Identify which cell holds the provided text, then report its [x, y] central coordinate. 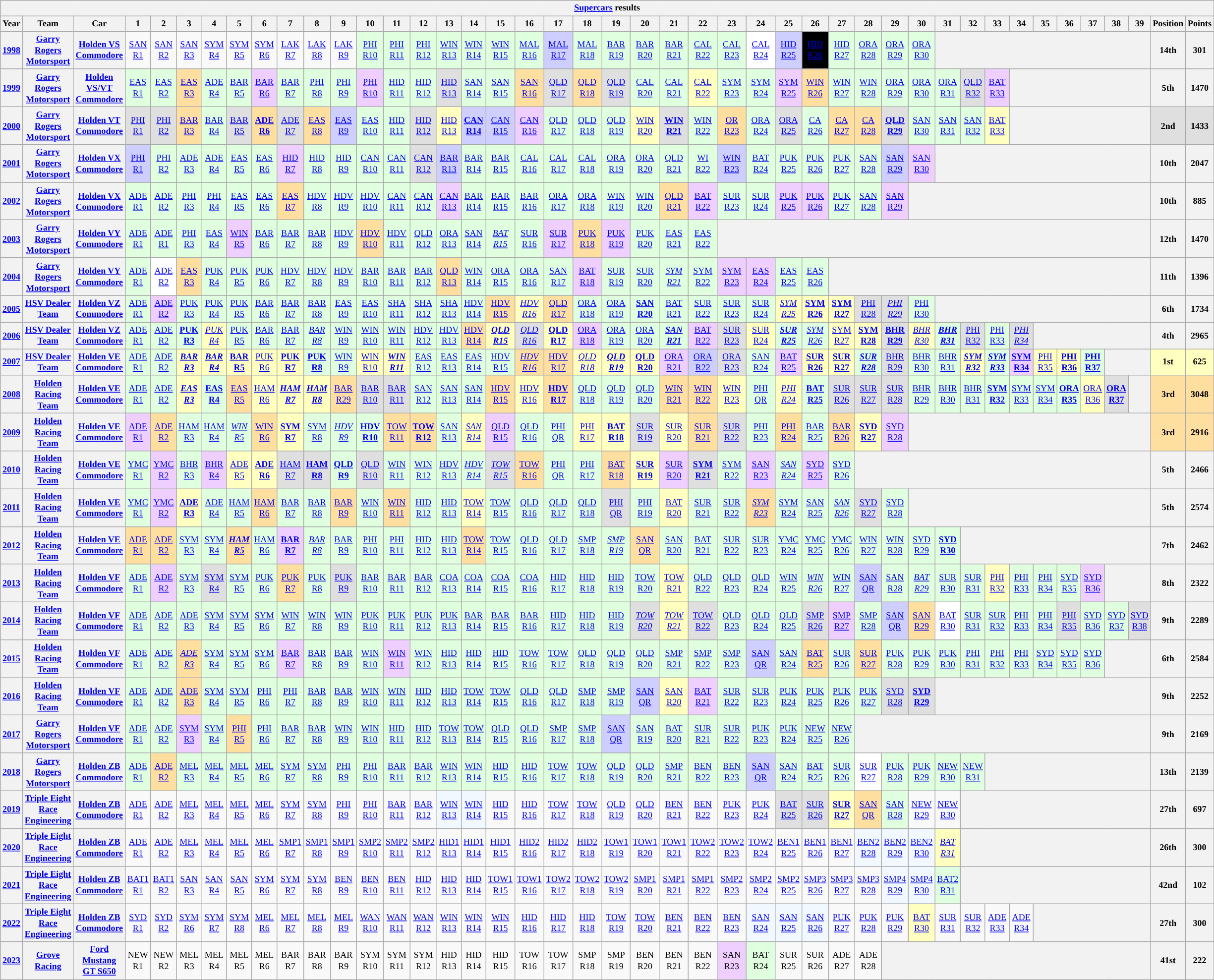
EASR1 [138, 88]
COAR16 [529, 583]
ADER7 [290, 125]
HIDR25 [789, 50]
20 [645, 24]
TOW1R21 [674, 847]
2001 [12, 164]
885 [1200, 201]
EASR24 [760, 277]
2019 [12, 809]
14th [1168, 50]
WINR7 [290, 621]
18 [587, 24]
CAR27 [842, 125]
SMP1R9 [344, 847]
TOWR11 [397, 432]
BHRR4 [214, 470]
1st [1168, 362]
4th [1168, 336]
Points [1200, 24]
SMP2R23 [732, 885]
PHIR4 [214, 201]
28 [868, 24]
BATR29 [922, 583]
HAMR4 [214, 432]
SANR31 [948, 125]
2nd [1168, 125]
PHI R2 [164, 164]
Team [48, 24]
SMPR23 [732, 659]
TOW1R16 [529, 885]
PUKR30 [948, 659]
BEN1R27 [842, 847]
SMP3R27 [842, 885]
HIDR27 [842, 50]
ADER34 [1021, 923]
BEN2R30 [922, 847]
2047 [1200, 164]
SMP4R29 [895, 885]
SMP2R12 [423, 847]
SANR5 [239, 885]
LAKR7 [290, 50]
2017 [12, 734]
PHIR30 [922, 309]
PUKR19 [616, 239]
11th [1168, 277]
35 [1045, 24]
QLDR29 [895, 125]
BENR20 [645, 961]
102 [1200, 885]
EASR21 [674, 239]
PHIR2 [164, 125]
COAR15 [500, 583]
HID2R18 [587, 847]
2002 [12, 201]
BARR13 [449, 164]
MELR9 [344, 923]
Holden VS Commodore [99, 50]
HDVR12 [423, 336]
13th [1168, 772]
PUKR18 [587, 239]
10 [370, 24]
SMP4R30 [922, 885]
Supercars results [607, 8]
7th [1168, 545]
2018 [12, 772]
SYDR37 [1116, 621]
EASR12 [423, 362]
LAKR8 [317, 50]
SMP1R7 [290, 847]
QLDR9 [344, 470]
13 [449, 24]
TOWR13 [449, 734]
HID1R13 [449, 847]
ORAR31 [948, 88]
2574 [1200, 508]
23 [732, 24]
ORAR15 [500, 277]
NEWR29 [922, 809]
30 [922, 24]
Year [12, 24]
ORAR22 [703, 362]
2009 [12, 432]
Grove Racing [48, 961]
TOW2R22 [703, 847]
SYMR10 [370, 961]
SMP2R25 [789, 885]
2022 [12, 923]
BARR21 [674, 50]
2007 [12, 362]
27 [842, 24]
EASR22 [703, 239]
7 [290, 24]
TOW2R19 [616, 885]
HDVR11 [397, 239]
PHIR28 [868, 309]
QLDR10 [370, 470]
PHIR19 [645, 508]
BARR20 [645, 50]
EASR8 [317, 125]
ORAR13 [449, 239]
CALR17 [558, 164]
SMP1R22 [703, 885]
2139 [1200, 772]
CALR20 [645, 88]
YMCR25 [815, 545]
HIDR9 [344, 164]
ORAR21 [674, 362]
MALR17 [558, 50]
EASR7 [290, 201]
EASR13 [449, 362]
NEWR31 [973, 772]
SANR1 [138, 50]
38 [1116, 24]
PUKR12 [423, 621]
8th [1168, 583]
SURR16 [529, 239]
BARR19 [616, 50]
SHAR12 [423, 309]
BAT2R31 [948, 885]
ORAR28 [868, 50]
SYDR34 [1045, 659]
ORAR23 [732, 362]
PHIR8 [317, 88]
CALR21 [674, 88]
32 [973, 24]
BAT1R2 [164, 885]
SMP1R20 [645, 885]
SYMR12 [423, 961]
4 [214, 24]
25 [789, 24]
BARR29 [344, 394]
1396 [1200, 277]
SYDR30 [948, 545]
17 [558, 24]
16 [529, 24]
36 [1069, 24]
BAT1R1 [138, 885]
2169 [1200, 734]
2006 [12, 336]
301 [1200, 50]
CAR26 [815, 125]
SMPR26 [815, 621]
WINR6 [265, 432]
PHIR12 [423, 50]
SYDR25 [815, 470]
BEN1R26 [815, 847]
2004 [12, 277]
WINR8 [317, 621]
ORAR35 [1069, 394]
SANR17 [558, 277]
14 [474, 24]
1 [138, 24]
BENR9 [344, 885]
HID2R16 [529, 847]
WIR22 [703, 164]
MELR8 [317, 923]
MALR16 [529, 50]
12th [1168, 239]
6 [265, 24]
5 [239, 24]
CAN R15 [500, 125]
33 [997, 24]
2010 [12, 470]
SYDR38 [1139, 621]
SMP2R24 [760, 885]
HDVR7 [290, 277]
NEWR25 [815, 734]
WANR10 [370, 923]
1734 [1200, 309]
34 [1021, 24]
SANR4 [214, 885]
39 [1139, 24]
2015 [12, 659]
EASR26 [815, 277]
625 [1200, 362]
2466 [1200, 470]
BATR33 [997, 88]
YMCR24 [789, 545]
SURR17 [558, 239]
ORAR37 [1116, 394]
NEWR26 [842, 734]
NEWR1 [138, 961]
26 [815, 24]
ORR23 [732, 125]
ADER27 [842, 961]
SHAR13 [449, 309]
BHRR3 [189, 470]
2014 [12, 621]
SMPR27 [842, 621]
BENR11 [397, 885]
PHIR31 [973, 659]
WANR12 [423, 923]
EASR14 [474, 362]
SMP1R21 [674, 885]
HAMR3 [189, 432]
SHAR11 [397, 309]
PUKR13 [449, 621]
Position [1168, 24]
EASR2 [164, 88]
3048 [1200, 394]
SANR19 [645, 734]
29 [895, 24]
SANR21 [674, 336]
41st [1168, 961]
2000 [12, 125]
BARR26 [842, 432]
2252 [1200, 696]
SANR15 [500, 88]
NEWR2 [164, 961]
1433 [1200, 125]
PHIR23 [760, 432]
CALR24 [760, 50]
2 [164, 24]
8 [317, 24]
15 [500, 24]
CANR14 [474, 125]
SYMR11 [397, 961]
2012 [12, 545]
SMPR28 [868, 621]
697 [1200, 809]
2005 [12, 309]
PUKR20 [645, 239]
1999 [12, 88]
31 [948, 24]
222 [1200, 961]
2016 [12, 696]
SMP2R10 [370, 847]
21 [674, 24]
ORAR25 [789, 125]
PHIR29 [895, 309]
SYDR1 [138, 923]
2008 [12, 394]
CANR13 [449, 201]
Car [99, 24]
19 [616, 24]
1998 [12, 50]
2462 [1200, 545]
26th [1168, 847]
BENR10 [370, 885]
2020 [12, 847]
CAR28 [868, 125]
BEN2R29 [895, 847]
SANR12 [423, 394]
TOW2R17 [558, 885]
SMPR22 [703, 659]
SMP1R8 [317, 847]
SMP3R26 [815, 885]
22 [703, 24]
PUKR11 [397, 621]
SMPR17 [558, 734]
PHIR37 [1093, 362]
ADER5 [239, 470]
COAR14 [474, 583]
2023 [12, 961]
Holden VS/VT Commodore [99, 88]
CALR23 [732, 50]
BAT R33 [997, 125]
HID1R15 [500, 847]
BATR15 [500, 239]
HID1R14 [474, 847]
LAKR9 [344, 50]
QLDR13 [449, 277]
Holden VT Commodore [99, 125]
SANR16 [529, 88]
BATR31 [948, 847]
CANR10 [370, 164]
PUKR9 [344, 583]
37 [1093, 24]
WANR11 [397, 923]
2021 [12, 885]
HID2R17 [558, 847]
2003 [12, 239]
SANR32 [973, 125]
11 [397, 24]
CALR18 [587, 164]
SYMR28 [868, 336]
TOWR12 [423, 432]
BARR25 [815, 432]
CAN R16 [529, 125]
2011 [12, 508]
QLDR25 [789, 621]
2289 [1200, 621]
SURR30 [948, 583]
SYDR26 [842, 470]
TOWR19 [616, 923]
HIDR26 [815, 50]
PHIR5 [239, 734]
BEN2R28 [868, 847]
TOW1R15 [500, 885]
42nd [1168, 885]
2965 [1200, 336]
HIDR7 [290, 164]
SMP2R11 [397, 847]
ADER33 [997, 923]
MALR18 [587, 50]
2916 [1200, 432]
EASR25 [789, 277]
SANR2 [164, 50]
SYDR2 [164, 923]
ORAR16 [529, 277]
TOW2R23 [732, 847]
Ford Mustang GT S650 [99, 961]
ORAR36 [1093, 394]
3 [189, 24]
YMCR26 [842, 545]
HIDR8 [317, 164]
QLDR12 [423, 239]
ORAR24 [760, 125]
TOW1R19 [616, 847]
TOW2R24 [760, 847]
2322 [1200, 583]
CALR16 [529, 164]
TOW1R20 [645, 847]
TOWR22 [703, 621]
PHIR36 [1069, 362]
BEN1R25 [789, 847]
2013 [12, 583]
WINR25 [789, 583]
ADER28 [868, 961]
WINR19 [616, 201]
9 [344, 24]
MELR7 [290, 923]
24 [760, 24]
PUKR10 [370, 621]
COAR13 [449, 583]
TOW2R18 [587, 885]
QLDR22 [703, 583]
SMP3R28 [868, 885]
ORAR17 [558, 201]
12 [423, 24]
PHIR7 [290, 696]
QLDR32 [973, 88]
2584 [1200, 659]
